Pinpoint the cell where the given text exists, returning its [X, Y] midpoint coordinate. 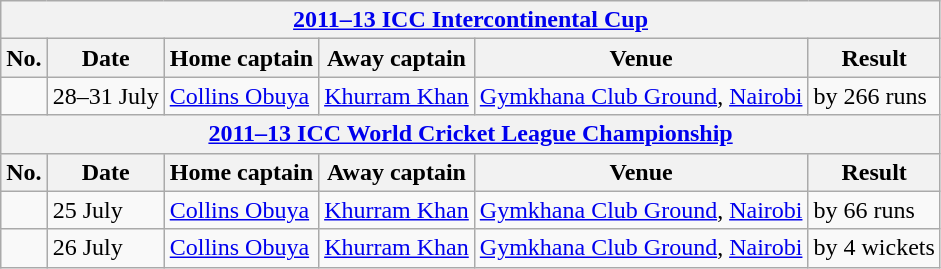
26 July [106, 248]
28–31 July [106, 96]
by 266 runs [874, 96]
2011–13 ICC Intercontinental Cup [471, 20]
2011–13 ICC World Cricket League Championship [471, 134]
by 4 wickets [874, 248]
25 July [106, 210]
by 66 runs [874, 210]
